Find where the given text appears and provide that cell's center as (X, Y) coordinate. 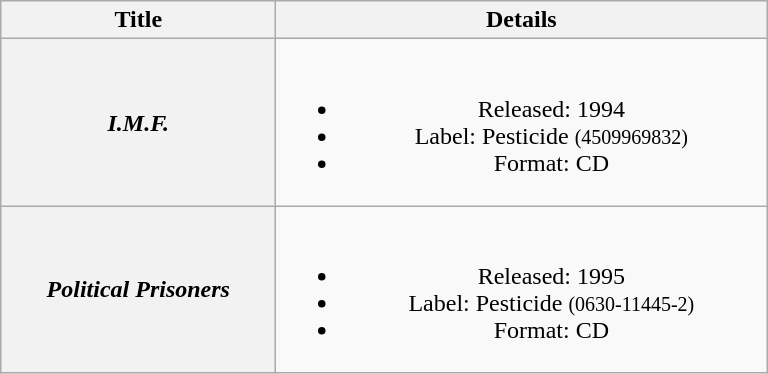
I.M.F. (138, 122)
Political Prisoners (138, 290)
Title (138, 20)
Released: 1994Label: Pesticide (4509969832)Format: CD (522, 122)
Details (522, 20)
Released: 1995Label: Pesticide (0630-11445-2)Format: CD (522, 290)
